For the text-containing cell, return its midpoint in (X, Y) coordinate format. 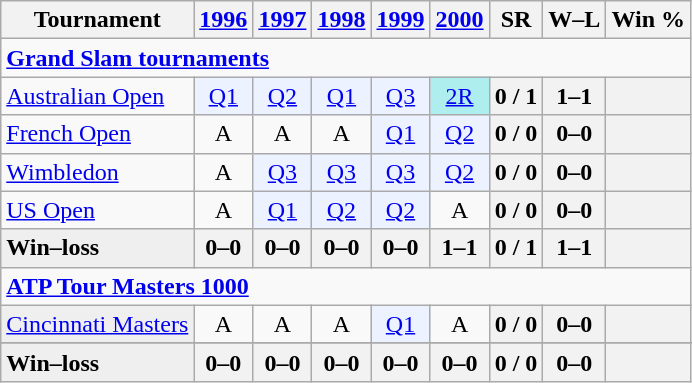
SR (516, 20)
1998 (342, 20)
Tournament (98, 20)
Win % (648, 20)
Australian Open (98, 96)
1996 (224, 20)
2000 (460, 20)
French Open (98, 134)
US Open (98, 210)
Wimbledon (98, 172)
Grand Slam tournaments (346, 58)
Cincinnati Masters (98, 324)
2R (460, 96)
1999 (400, 20)
ATP Tour Masters 1000 (346, 286)
1997 (282, 20)
W–L (574, 20)
